Output the [X, Y] coordinate of the center of the cell containing the given text.  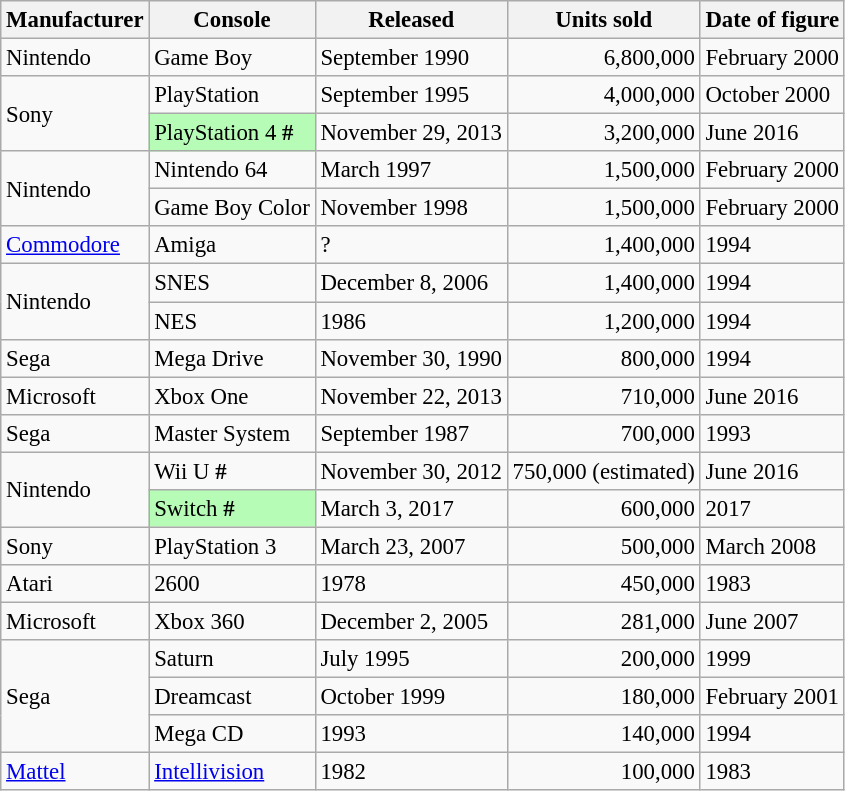
March 23, 2007 [411, 546]
2600 [232, 584]
July 1995 [411, 659]
October 1999 [411, 697]
March 3, 2017 [411, 509]
Switch # [232, 509]
NES [232, 321]
Amiga [232, 245]
140,000 [604, 734]
Released [411, 20]
1986 [411, 321]
4,000,000 [604, 95]
PlayStation [232, 95]
Game Boy Color [232, 208]
1999 [772, 659]
600,000 [604, 509]
Atari [75, 584]
Game Boy [232, 58]
February 2001 [772, 697]
November 1998 [411, 208]
October 2000 [772, 95]
450,000 [604, 584]
Units sold [604, 20]
Nintendo 64 [232, 170]
Commodore [75, 245]
Wii U # [232, 471]
March 1997 [411, 170]
Intellivision [232, 772]
2017 [772, 509]
September 1987 [411, 433]
1982 [411, 772]
December 8, 2006 [411, 283]
Console [232, 20]
Date of figure [772, 20]
PlayStation 4 # [232, 133]
100,000 [604, 772]
November 29, 2013 [411, 133]
Saturn [232, 659]
3,200,000 [604, 133]
700,000 [604, 433]
November 30, 1990 [411, 358]
500,000 [604, 546]
Master System [232, 433]
PlayStation 3 [232, 546]
November 30, 2012 [411, 471]
November 22, 2013 [411, 396]
800,000 [604, 358]
200,000 [604, 659]
1,200,000 [604, 321]
710,000 [604, 396]
180,000 [604, 697]
Xbox 360 [232, 621]
Mattel [75, 772]
Dreamcast [232, 697]
March 2008 [772, 546]
6,800,000 [604, 58]
December 2, 2005 [411, 621]
Xbox One [232, 396]
September 1995 [411, 95]
September 1990 [411, 58]
Mega CD [232, 734]
1978 [411, 584]
SNES [232, 283]
June 2007 [772, 621]
Mega Drive [232, 358]
750,000 (estimated) [604, 471]
281,000 [604, 621]
Manufacturer [75, 20]
? [411, 245]
